Output the [x, y] coordinate of the center of the cell containing the given text.  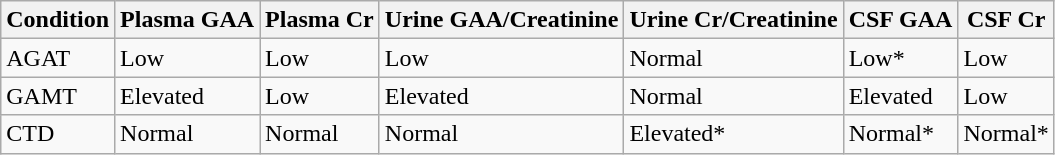
CTD [58, 134]
AGAT [58, 58]
Low* [900, 58]
CSF GAA [900, 20]
Condition [58, 20]
Urine GAA/Creatinine [502, 20]
CSF Cr [1006, 20]
Plasma Cr [320, 20]
Urine Cr/Creatinine [734, 20]
Plasma GAA [188, 20]
Elevated* [734, 134]
GAMT [58, 96]
